Locate the cell with the specified text and output its [x, y] center coordinate. 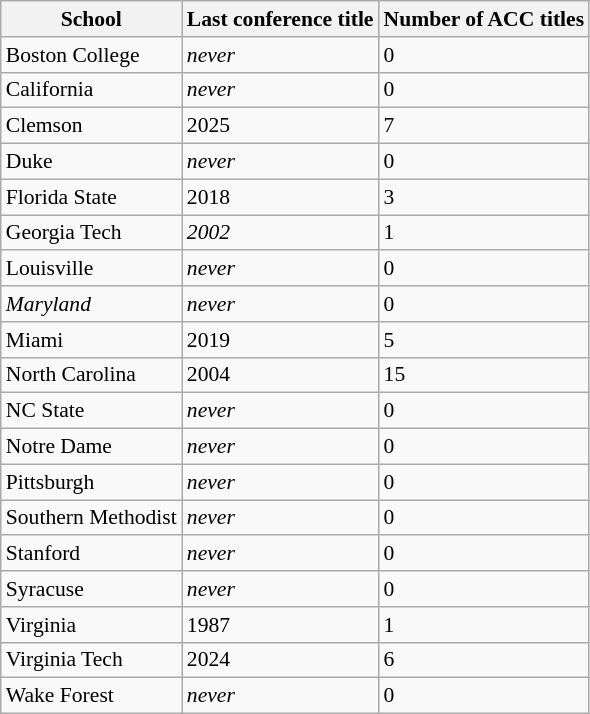
NC State [92, 411]
15 [484, 375]
Syracuse [92, 589]
North Carolina [92, 375]
7 [484, 126]
Louisville [92, 269]
Virginia [92, 625]
Wake Forest [92, 696]
Pittsburgh [92, 482]
1987 [280, 625]
Duke [92, 162]
Notre Dame [92, 447]
Maryland [92, 304]
2025 [280, 126]
2018 [280, 197]
3 [484, 197]
School [92, 19]
Last conference title [280, 19]
Miami [92, 340]
Southern Methodist [92, 518]
Virginia Tech [92, 660]
Clemson [92, 126]
Stanford [92, 554]
Florida State [92, 197]
Georgia Tech [92, 233]
2024 [280, 660]
California [92, 90]
6 [484, 660]
Number of ACC titles [484, 19]
5 [484, 340]
2002 [280, 233]
Boston College [92, 55]
2019 [280, 340]
2004 [280, 375]
